Scan for the cell matching the given text and deliver its (X, Y) coordinate at center. 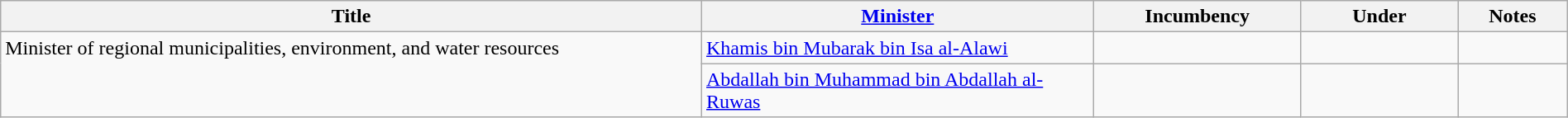
Title (351, 17)
Minister of regional municipalities, environment, and water resources (351, 74)
Minister (898, 17)
Notes (1513, 17)
Khamis bin Mubarak bin Isa al-Alawi (898, 48)
Under (1379, 17)
Abdallah bin Muhammad bin Abdallah al-Ruwas (898, 91)
Incumbency (1198, 17)
